Extract the [X, Y] coordinate from the center of the cell holding the provided text.  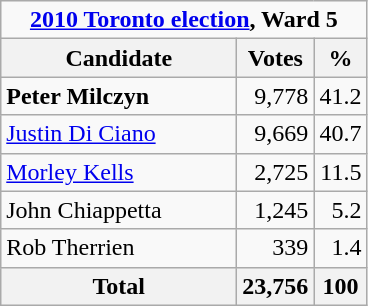
Justin Di Ciano [119, 134]
339 [276, 248]
1,245 [276, 210]
% [340, 58]
Total [119, 286]
Morley Kells [119, 172]
100 [340, 286]
23,756 [276, 286]
5.2 [340, 210]
40.7 [340, 134]
Candidate [119, 58]
41.2 [340, 96]
11.5 [340, 172]
Peter Milczyn [119, 96]
9,669 [276, 134]
2010 Toronto election, Ward 5 [184, 20]
John Chiappetta [119, 210]
2,725 [276, 172]
1.4 [340, 248]
Votes [276, 58]
9,778 [276, 96]
Rob Therrien [119, 248]
